From the cell containing the given text, extract its center point as (x, y) coordinate. 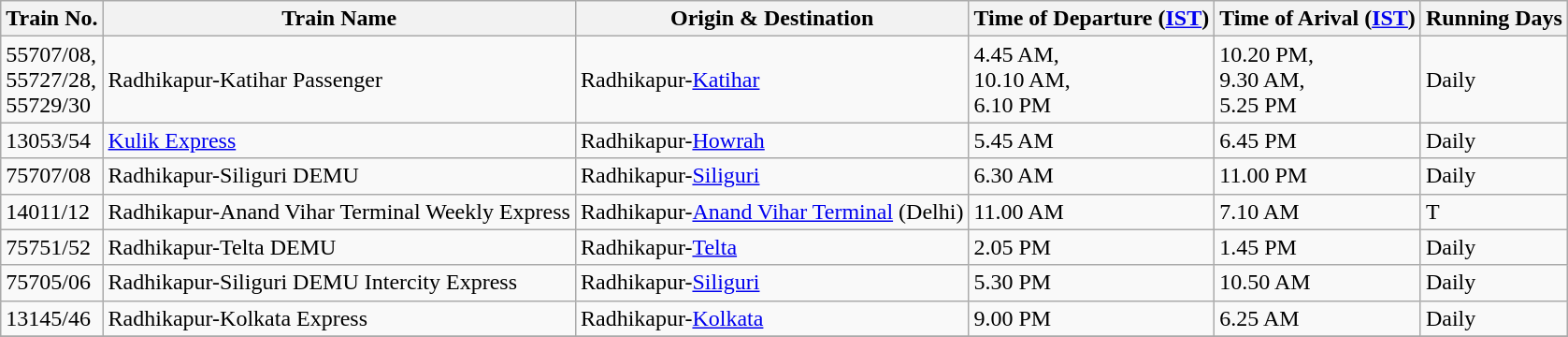
10.20 PM,9.30 AM,5.25 PM (1318, 80)
11.00 PM (1318, 176)
Time of Departure (IST) (1092, 19)
Radhikapur-Siliguri DEMU Intercity Express (338, 283)
1.45 PM (1318, 247)
5.30 PM (1092, 283)
Radhikapur-Katihar (771, 80)
6.45 PM (1318, 140)
75751/52 (52, 247)
Radhikapur-Howrah (771, 140)
9.00 PM (1092, 318)
13053/54 (52, 140)
10.50 AM (1318, 283)
Radhikapur-Katihar Passenger (338, 80)
7.10 AM (1318, 212)
Origin & Destination (771, 19)
Radhikapur-Telta (771, 247)
Radhikapur-Kolkata (771, 318)
Train Name (338, 19)
Train No. (52, 19)
Time of Arival (IST) (1318, 19)
Radhikapur-Siliguri DEMU (338, 176)
Radhikapur-Anand Vihar Terminal Weekly Express (338, 212)
6.25 AM (1318, 318)
Kulik Express (338, 140)
Radhikapur-Anand Vihar Terminal (Delhi) (771, 212)
5.45 AM (1092, 140)
Radhikapur-Kolkata Express (338, 318)
6.30 AM (1092, 176)
4.45 AM,10.10 AM,6.10 PM (1092, 80)
14011/12 (52, 212)
55707/08,55727/28, 55729/30 (52, 80)
11.00 AM (1092, 212)
75707/08 (52, 176)
75705/06 (52, 283)
Radhikapur-Telta DEMU (338, 247)
T (1494, 212)
Running Days (1494, 19)
2.05 PM (1092, 247)
13145/46 (52, 318)
